Capture the cell that displays the provided text and extract its (x, y) central coordinate. 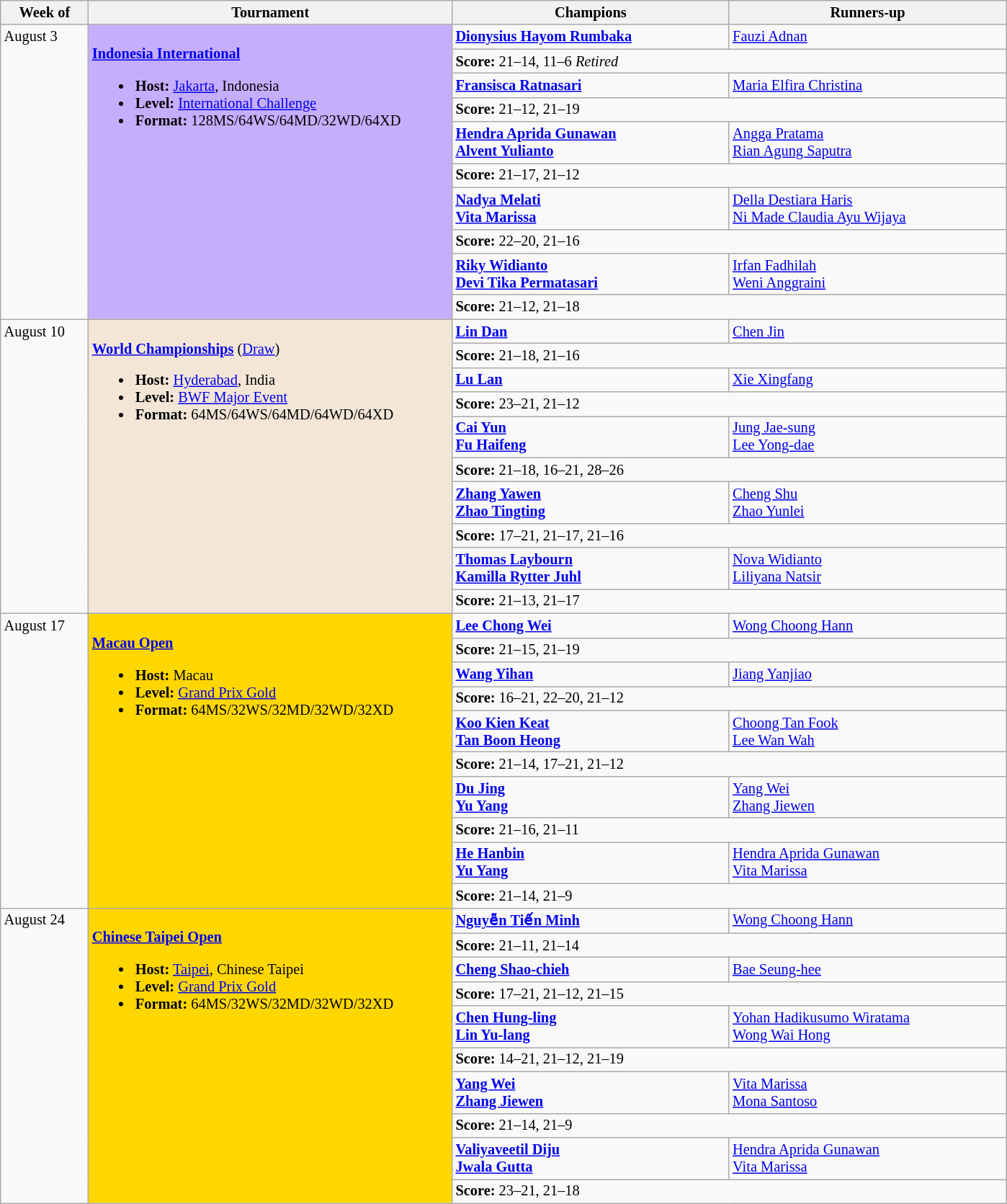
Zhang Yawen Zhao Tingting (591, 502)
Della Destiara Haris Ni Made Claudia Ayu Wijaya (867, 208)
Macau OpenHost: MacauLevel: Grand Prix GoldFormat: 64MS/32WS/32MD/32WD/32XD (271, 761)
Vita Marissa Mona Santoso (867, 1092)
Tournament (271, 12)
Runners-up (867, 12)
Nova Widianto Liliyana Natsir (867, 568)
Irfan Fadhilah Weni Anggraini (867, 274)
Score: 21–15, 21–19 (729, 650)
Score: 16–21, 22–20, 21–12 (729, 698)
Koo Kien Keat Tan Boon Heong (591, 731)
Jiang Yanjiao (867, 674)
Thomas Laybourn Kamilla Rytter Juhl (591, 568)
Wang Yihan (591, 674)
Lu Lan (591, 380)
Dionysius Hayom Rumbaka (591, 37)
Bae Seung-hee (867, 969)
Lee Chong Wei (591, 625)
Lin Dan (591, 331)
Score: 21–12, 21–19 (729, 110)
Score: 21–18, 16–21, 28–26 (729, 470)
Chinese Taipei OpenHost: Taipei, Chinese TaipeiLevel: Grand Prix GoldFormat: 64MS/32WS/32MD/32WD/32XD (271, 1056)
Week of (45, 12)
Score: 21–14, 17–21, 21–12 (729, 764)
August 17 (45, 761)
Score: 21–12, 21–18 (729, 307)
August 10 (45, 467)
Du Jing Yu Yang (591, 797)
August 24 (45, 1056)
Score: 22–20, 21–16 (729, 241)
World Championships (Draw)Host: Hyderabad, IndiaLevel: BWF Major EventFormat: 64MS/64WS/64MD/64WD/64XD (271, 467)
Score: 17–21, 21–12, 21–15 (729, 994)
Jung Jae-sung Lee Yong-dae (867, 437)
Chen Hung-ling Lin Yu-lang (591, 1027)
Score: 21–13, 21–17 (729, 601)
Fauzi Adnan (867, 37)
Score: 21–17, 21–12 (729, 175)
Maria Elfira Christina (867, 85)
Indonesia InternationalHost: Jakarta, IndonesiaLevel: International ChallengeFormat: 128MS/64WS/64MD/32WD/64XD (271, 171)
Score: 21–11, 21–14 (729, 945)
Score: 21–18, 21–16 (729, 355)
Choong Tan Fook Lee Wan Wah (867, 731)
Score: 21–14, 11–6 Retired (729, 61)
Cai Yun Fu Haifeng (591, 437)
Riky Widianto Devi Tika Permatasari (591, 274)
Nguyễn Tiến Minh (591, 921)
August 3 (45, 171)
Yohan Hadikusumo Wiratama Wong Wai Hong (867, 1027)
Chen Jin (867, 331)
Score: 21–16, 21–11 (729, 830)
Fransisca Ratnasari (591, 85)
Nadya Melati Vita Marissa (591, 208)
Valiyaveetil Diju Jwala Gutta (591, 1158)
Champions (591, 12)
Score: 23–21, 21–18 (729, 1191)
Score: 17–21, 21–17, 21–16 (729, 535)
Score: 23–21, 21–12 (729, 404)
He Hanbin Yu Yang (591, 862)
Xie Xingfang (867, 380)
Cheng Shu Zhao Yunlei (867, 502)
Angga Pratama Rian Agung Saputra (867, 143)
Cheng Shao-chieh (591, 969)
Hendra Aprida Gunawan Alvent Yulianto (591, 143)
Score: 14–21, 21–12, 21–19 (729, 1059)
